Scan for the cell matching the given text and deliver its [X, Y] coordinate at center. 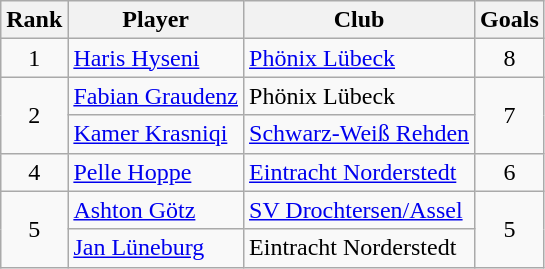
6 [510, 172]
Club [360, 20]
2 [34, 115]
Schwarz-Weiß Rehden [360, 134]
Ashton Götz [156, 210]
Kamer Krasniqi [156, 134]
Goals [510, 20]
4 [34, 172]
1 [34, 58]
8 [510, 58]
Player [156, 20]
Fabian Graudenz [156, 96]
Pelle Hoppe [156, 172]
7 [510, 115]
SV Drochtersen/Assel [360, 210]
Haris Hyseni [156, 58]
Rank [34, 20]
Jan Lüneburg [156, 248]
